From the cell containing the given text, extract its center point as (X, Y) coordinate. 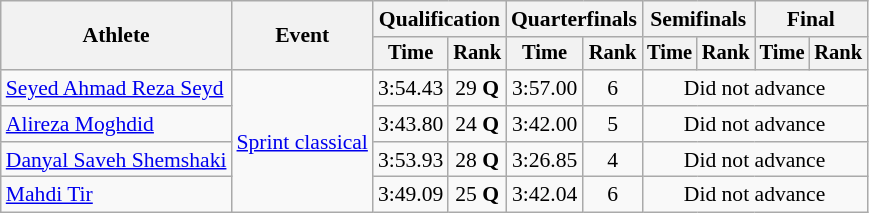
3:43.80 (410, 124)
Sprint classical (302, 141)
29 Q (477, 88)
Athlete (116, 36)
Event (302, 36)
Mahdi Tir (116, 195)
3:42.04 (544, 195)
25 Q (477, 195)
3:26.85 (544, 160)
4 (612, 160)
Qualification (440, 19)
Danyal Saveh Shemshaki (116, 160)
3:49.09 (410, 195)
24 Q (477, 124)
3:57.00 (544, 88)
28 Q (477, 160)
Quarterfinals (574, 19)
Seyed Ahmad Reza Seyd (116, 88)
Final (811, 19)
3:53.93 (410, 160)
Semifinals (698, 19)
3:54.43 (410, 88)
3:42.00 (544, 124)
5 (612, 124)
Alireza Moghdid (116, 124)
